Search for the cell housing the specified text and yield its [x, y] center coordinate. 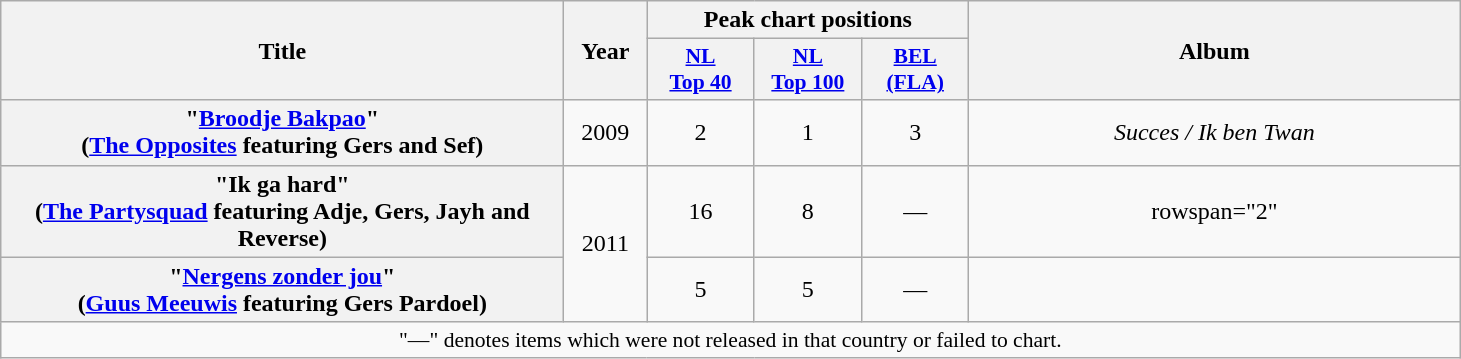
"Nergens zonder jou"(Guus Meeuwis featuring Gers Pardoel) [282, 290]
3 [916, 132]
2009 [606, 132]
2011 [606, 244]
2 [700, 132]
rowspan="2" [1214, 211]
16 [700, 211]
Title [282, 50]
Album [1214, 50]
Year [606, 50]
Succes / Ik ben Twan [1214, 132]
8 [808, 211]
"Broodje Bakpao"(The Opposites featuring Gers and Sef) [282, 132]
BEL(FLA) [916, 70]
Peak chart positions [808, 20]
NLTop 40 [700, 70]
NLTop 100 [808, 70]
"—" denotes items which were not released in that country or failed to chart. [730, 340]
"Ik ga hard"(The Partysquad featuring Adje, Gers, Jayh and Reverse) [282, 211]
1 [808, 132]
